Provide the [X, Y] coordinate of the cell's center where the given text is located.  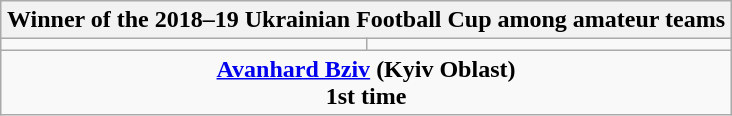
Avanhard Bziv (Kyiv Oblast)1st time [366, 82]
Winner of the 2018–19 Ukrainian Football Cup among amateur teams [366, 20]
